Determine the [X, Y] coordinate at the center of the cell enclosing the given text.  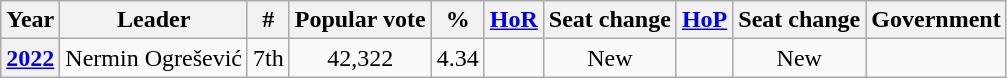
42,322 [360, 58]
Government [936, 20]
Popular vote [360, 20]
2022 [30, 58]
HoP [704, 20]
Nermin Ogrešević [154, 58]
7th [268, 58]
4.34 [458, 58]
# [268, 20]
Year [30, 20]
% [458, 20]
Leader [154, 20]
HoR [514, 20]
